Identify which cell holds the provided text, then report its (X, Y) central coordinate. 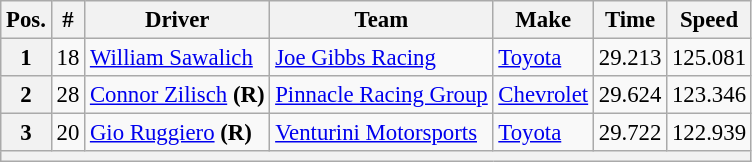
29.722 (630, 133)
123.346 (710, 95)
125.081 (710, 58)
Joe Gibbs Racing (382, 58)
Driver (178, 20)
Time (630, 20)
20 (68, 133)
# (68, 20)
Speed (710, 20)
29.624 (630, 95)
Chevrolet (543, 95)
29.213 (630, 58)
1 (26, 58)
Venturini Motorsports (382, 133)
Gio Ruggiero (R) (178, 133)
28 (68, 95)
18 (68, 58)
William Sawalich (178, 58)
122.939 (710, 133)
Make (543, 20)
2 (26, 95)
3 (26, 133)
Pinnacle Racing Group (382, 95)
Pos. (26, 20)
Team (382, 20)
Connor Zilisch (R) (178, 95)
